Output the (X, Y) coordinate of the center of the cell containing the given text.  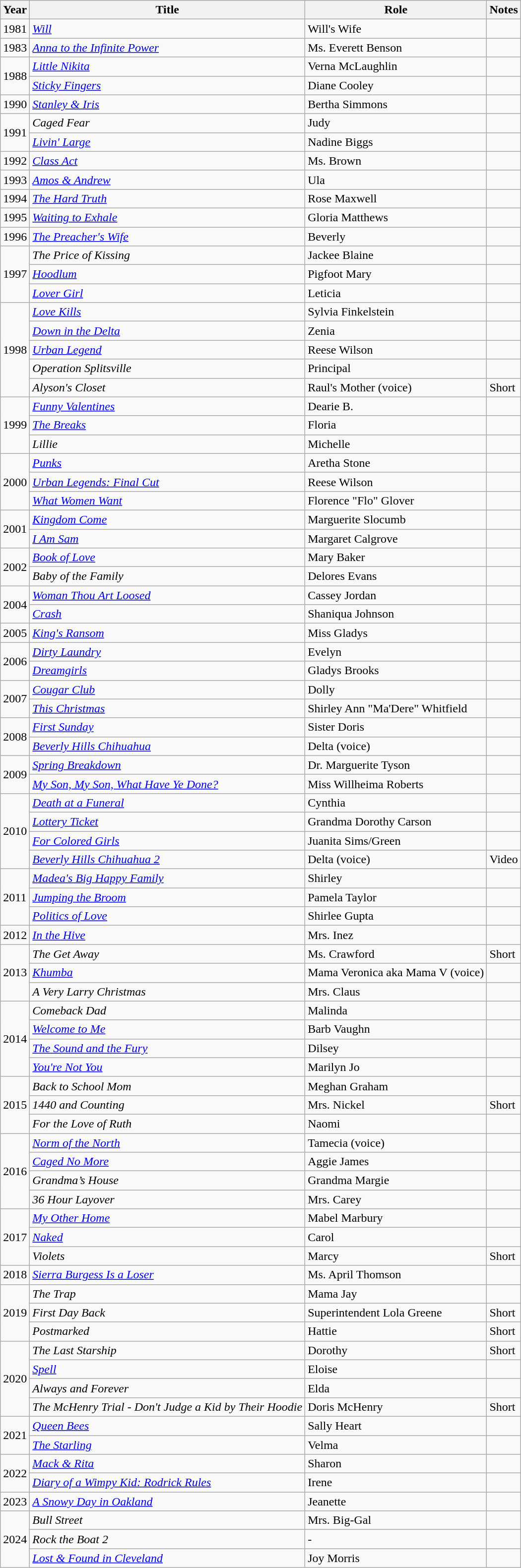
2024 (15, 1539)
Mrs. Carey (396, 1199)
Evelyn (396, 652)
2018 (15, 1275)
Doris McHenry (396, 1407)
Tamecia (voice) (396, 1142)
2002 (15, 567)
Politics of Love (168, 916)
Grandma Dorothy Carson (396, 821)
Will (168, 29)
Grandma Margie (396, 1181)
Book of Love (168, 558)
Gloria Matthews (396, 217)
1995 (15, 217)
Beverly (396, 237)
Woman Thou Art Loosed (168, 595)
Aretha Stone (396, 463)
Elda (396, 1388)
Little Nikita (168, 66)
Mack & Rita (168, 1464)
Back to School Mom (168, 1086)
Hoodlum (168, 274)
Dolly (396, 690)
Aggie James (396, 1162)
Naked (168, 1237)
Dearie B. (396, 406)
Sharon (396, 1464)
1991 (15, 132)
2013 (15, 973)
King's Ransom (168, 633)
2007 (15, 699)
Cynthia (396, 803)
Bertha Simmons (396, 104)
2020 (15, 1379)
Death at a Funeral (168, 803)
2021 (15, 1435)
1988 (15, 76)
Ula (396, 180)
Marilyn Jo (396, 1067)
Down in the Delta (168, 331)
Lover Girl (168, 293)
Dorothy (396, 1350)
Eloise (396, 1369)
2014 (15, 1039)
2006 (15, 661)
Mama Jay (396, 1294)
1992 (15, 161)
2019 (15, 1313)
Funny Valentines (168, 406)
Caged Fear (168, 123)
The Trap (168, 1294)
Kingdom Come (168, 519)
2023 (15, 1502)
Waiting to Exhale (168, 217)
1994 (15, 198)
Verna McLaughlin (396, 66)
Role (396, 10)
What Women Want (168, 501)
Bull Street (168, 1520)
1997 (15, 274)
Diane Cooley (396, 85)
Class Act (168, 161)
Superintendent Lola Greene (396, 1313)
1993 (15, 180)
Ms. Everett Benson (396, 48)
Beverly Hills Chihuahua 2 (168, 860)
2001 (15, 529)
Mrs. Big-Gal (396, 1520)
Jackee Blaine (396, 255)
The Preacher's Wife (168, 237)
Baby of the Family (168, 576)
Michelle (396, 444)
In the Hive (168, 935)
Principal (396, 369)
I Am Sam (168, 538)
Sister Doris (396, 727)
Anna to the Infinite Power (168, 48)
Ms. April Thomson (396, 1275)
Mabel Marbury (396, 1218)
Zenia (396, 331)
2004 (15, 605)
Queen Bees (168, 1426)
Spell (168, 1369)
Comeback Dad (168, 1010)
Joy Morris (396, 1558)
The Breaks (168, 425)
2012 (15, 935)
First Day Back (168, 1313)
Sierra Burgess Is a Loser (168, 1275)
Sticky Fingers (168, 85)
Pigfoot Mary (396, 274)
Marguerite Slocumb (396, 519)
Mary Baker (396, 558)
Ms. Brown (396, 161)
Sylvia Finkelstein (396, 312)
Florence "Flo" Glover (396, 501)
Dreamgirls (168, 671)
Floria (396, 425)
Caged No More (168, 1162)
The Get Away (168, 954)
Norm of the North (168, 1142)
2005 (15, 633)
Postmarked (168, 1331)
Judy (396, 123)
Crash (168, 614)
Jeanette (396, 1502)
Year (15, 10)
Beverly Hills Chihuahua (168, 746)
Hattie (396, 1331)
Shaniqua Johnson (396, 614)
Lottery Ticket (168, 821)
Welcome to Me (168, 1029)
Alyson's Closet (168, 387)
2009 (15, 774)
The Last Starship (168, 1350)
Leticia (396, 293)
Livin' Large (168, 142)
Meghan Graham (396, 1086)
Love Kills (168, 312)
Will's Wife (396, 29)
Marcy (396, 1256)
Grandma’s House (168, 1181)
For the Love of Ruth (168, 1124)
Malinda (396, 1010)
The Sound and the Fury (168, 1048)
Video (504, 860)
Urban Legend (168, 350)
1996 (15, 237)
Mrs. Claus (396, 992)
Sally Heart (396, 1426)
Naomi (396, 1124)
Diary of a Wimpy Kid: Rodrick Rules (168, 1483)
Rose Maxwell (396, 198)
Notes (504, 10)
Khumba (168, 973)
36 Hour Layover (168, 1199)
1440 and Counting (168, 1105)
Lillie (168, 444)
- (396, 1539)
1998 (15, 350)
Juanita Sims/Green (396, 841)
2008 (15, 737)
2016 (15, 1171)
Always and Forever (168, 1388)
For Colored Girls (168, 841)
Punks (168, 463)
Delores Evans (396, 576)
Mama Veronica aka Mama V (voice) (396, 973)
Velma (396, 1445)
Shirley (396, 878)
Cougar Club (168, 690)
Dr. Marguerite Tyson (396, 765)
Nadine Biggs (396, 142)
This Christmas (168, 708)
Miss Willheima Roberts (396, 784)
Barb Vaughn (396, 1029)
My Son, My Son, What Have Ye Done? (168, 784)
Ms. Crawford (396, 954)
1990 (15, 104)
Raul's Mother (voice) (396, 387)
Spring Breakdown (168, 765)
A Snowy Day in Oakland (168, 1502)
2000 (15, 482)
My Other Home (168, 1218)
Mrs. Nickel (396, 1105)
Carol (396, 1237)
Dirty Laundry (168, 652)
Shirley Ann "Ma'Dere" Whitfield (396, 708)
Gladys Brooks (396, 671)
1983 (15, 48)
Stanley & Iris (168, 104)
The McHenry Trial - Don't Judge a Kid by Their Hoodie (168, 1407)
Miss Gladys (396, 633)
Rock the Boat 2 (168, 1539)
Urban Legends: Final Cut (168, 482)
Operation Splitsville (168, 369)
Violets (168, 1256)
The Hard Truth (168, 198)
Jumping the Broom (168, 897)
2015 (15, 1105)
A Very Larry Christmas (168, 992)
2011 (15, 897)
Irene (396, 1483)
2022 (15, 1473)
1999 (15, 425)
Pamela Taylor (396, 897)
Dilsey (396, 1048)
2017 (15, 1237)
Title (168, 10)
You're Not You (168, 1067)
1981 (15, 29)
Madea's Big Happy Family (168, 878)
Margaret Calgrove (396, 538)
Cassey Jordan (396, 595)
Amos & Andrew (168, 180)
2010 (15, 831)
Shirlee Gupta (396, 916)
First Sunday (168, 727)
The Starling (168, 1445)
Lost & Found in Cleveland (168, 1558)
Mrs. Inez (396, 935)
The Price of Kissing (168, 255)
